Provide the [x, y] coordinate of the cell's center where the given text is located.  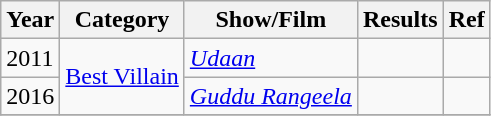
Category [122, 20]
Guddu Rangeela [270, 96]
Udaan [270, 58]
Year [30, 20]
Best Villain [122, 77]
2016 [30, 96]
Results [400, 20]
Ref [466, 20]
Show/Film [270, 20]
2011 [30, 58]
